Determine the (X, Y) coordinate at the center of the cell enclosing the given text.  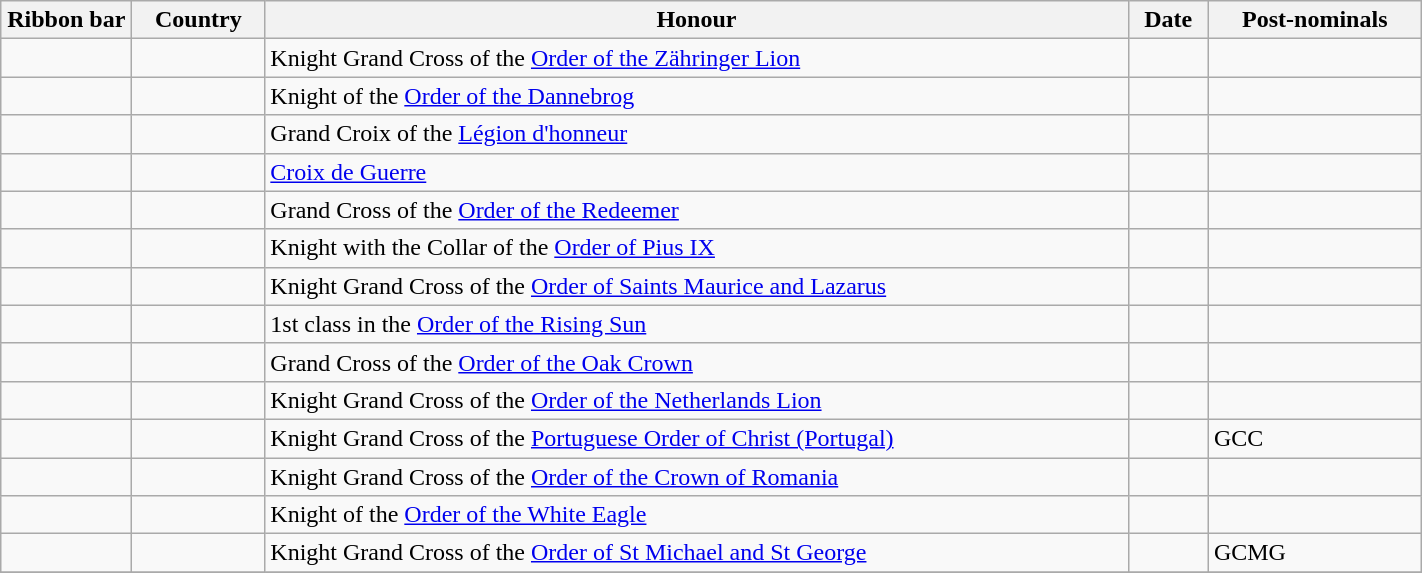
Grand Croix of the Légion d'honneur (696, 134)
1st class in the Order of the Rising Sun (696, 324)
Ribbon bar (66, 20)
Knight Grand Cross of the Order of the Zähringer Lion (696, 58)
GCC (1314, 438)
Post-nominals (1314, 20)
Knight Grand Cross of the Order of Saints Maurice and Lazarus (696, 286)
GCMG (1314, 553)
Country (198, 20)
Knight Grand Cross of the Order of the Crown of Romania (696, 477)
Grand Cross of the Order of the Oak Crown (696, 362)
Grand Cross of the Order of the Redeemer (696, 210)
Honour (696, 20)
Knight Grand Cross of the Order of St Michael and St George (696, 553)
Knight of the Order of the Dannebrog (696, 96)
Date (1168, 20)
Knight Grand Cross of the Portuguese Order of Christ (Portugal) (696, 438)
Knight with the Collar of the Order of Pius IX (696, 248)
Croix de Guerre (696, 172)
Knight of the Order of the White Eagle (696, 515)
Knight Grand Cross of the Order of the Netherlands Lion (696, 400)
